Pinpoint the cell where the given text exists, returning its (x, y) midpoint coordinate. 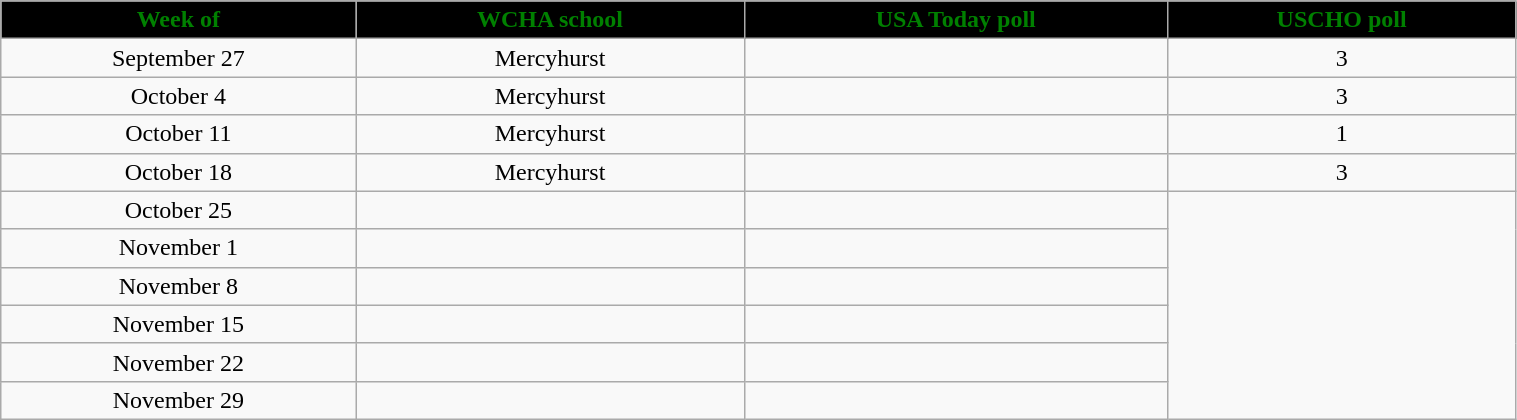
October 25 (178, 210)
USA Today poll (956, 20)
October 11 (178, 134)
November 29 (178, 400)
Week of (178, 20)
November 15 (178, 324)
USCHO poll (1342, 20)
1 (1342, 134)
October 18 (178, 172)
November 8 (178, 286)
November 1 (178, 248)
WCHA school (550, 20)
November 22 (178, 362)
October 4 (178, 96)
September 27 (178, 58)
